Capture the cell that displays the provided text and extract its (x, y) central coordinate. 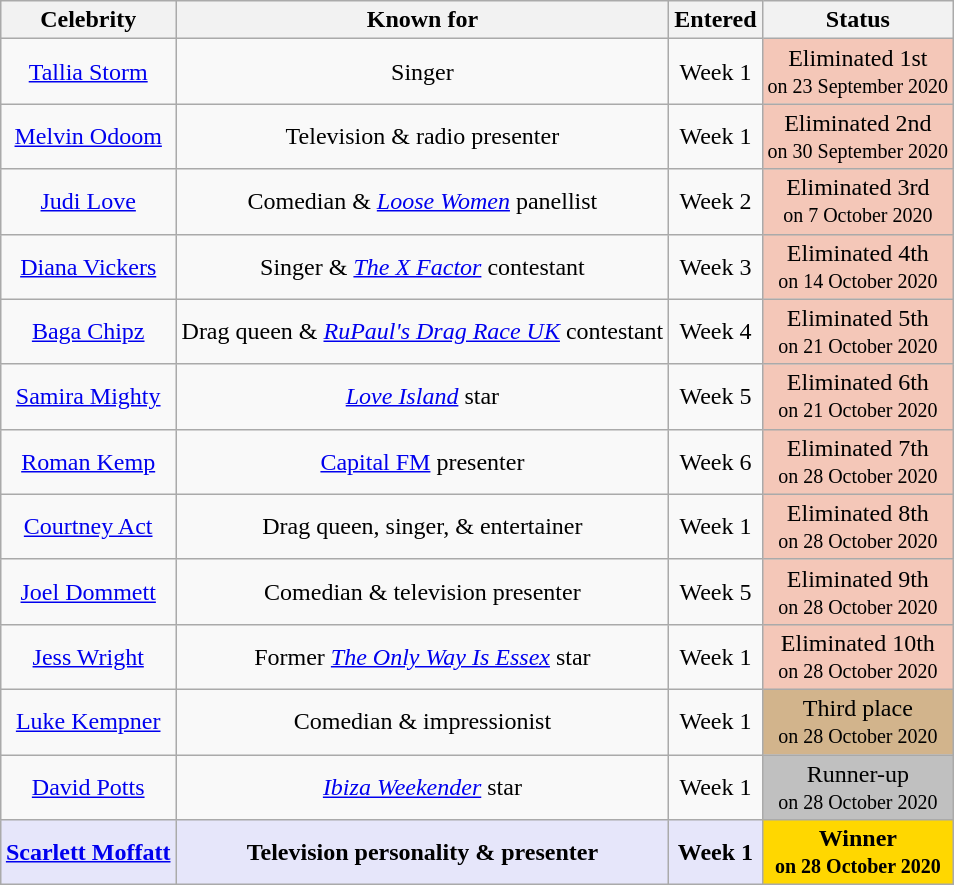
Ibiza Weekender star (422, 786)
Baga Chipz (88, 332)
Luke Kempner (88, 722)
Love Island star (422, 396)
Capital FM presenter (422, 462)
Runner-upon 28 October 2020 (858, 786)
Courtney Act (88, 526)
Eliminated 7thon 28 October 2020 (858, 462)
Eliminated 10thon 28 October 2020 (858, 656)
Eliminated 3rdon 7 October 2020 (858, 202)
Diana Vickers (88, 266)
Week 6 (716, 462)
Winneron 28 October 2020 (858, 852)
Known for (422, 20)
Week 4 (716, 332)
Samira Mighty (88, 396)
Jess Wright (88, 656)
Television personality & presenter (422, 852)
Third placeon 28 October 2020 (858, 722)
Eliminated 4thon 14 October 2020 (858, 266)
Singer (422, 72)
Former The Only Way Is Essex star (422, 656)
Roman Kemp (88, 462)
Eliminated 9thon 28 October 2020 (858, 592)
Melvin Odoom (88, 136)
Eliminated 8thon 28 October 2020 (858, 526)
Comedian & Loose Women panellist (422, 202)
Television & radio presenter (422, 136)
Entered (716, 20)
Celebrity (88, 20)
David Potts (88, 786)
Joel Dommett (88, 592)
Status (858, 20)
Week 3 (716, 266)
Eliminated 2ndon 30 September 2020 (858, 136)
Scarlett Moffatt (88, 852)
Singer & The X Factor contestant (422, 266)
Comedian & impressionist (422, 722)
Judi Love (88, 202)
Comedian & television presenter (422, 592)
Week 2 (716, 202)
Drag queen, singer, & entertainer (422, 526)
Drag queen & RuPaul's Drag Race UK contestant (422, 332)
Eliminated 5thon 21 October 2020 (858, 332)
Tallia Storm (88, 72)
Eliminated 6thon 21 October 2020 (858, 396)
Eliminated 1ston 23 September 2020 (858, 72)
